Identify which cell holds the provided text, then report its [x, y] central coordinate. 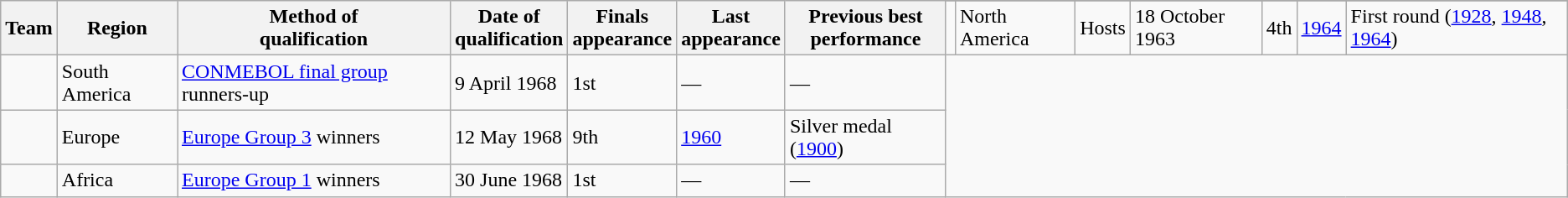
Lastappearance [731, 29]
North America [1015, 29]
CONMEBOL final group runners-up [314, 82]
Date ofqualification [509, 29]
Region [117, 29]
4th [1279, 29]
Method ofqualification [314, 29]
Europe Group 3 winners [314, 138]
30 June 1968 [509, 180]
Previous bestperformance [865, 29]
Finalsappearance [622, 29]
12 May 1968 [509, 138]
1960 [731, 138]
Hosts [1103, 29]
Africa [117, 180]
Europe [117, 138]
18 October 1963 [1196, 29]
Team [29, 29]
9th [622, 138]
Europe Group 1 winners [314, 180]
1964 [1322, 29]
First round (1928, 1948, 1964) [1457, 29]
South America [117, 82]
Silver medal (1900) [865, 138]
9 April 1968 [509, 82]
